Provide the (x, y) coordinate of the cell's center where the given text is located.  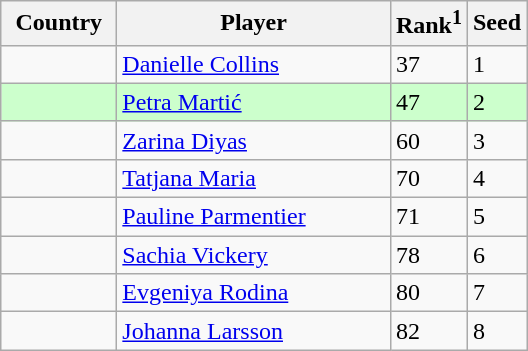
71 (428, 217)
Petra Martić (254, 102)
Evgeniya Rodina (254, 293)
8 (496, 331)
Pauline Parmentier (254, 217)
78 (428, 255)
Rank1 (428, 24)
70 (428, 178)
60 (428, 140)
2 (496, 102)
1 (496, 64)
Player (254, 24)
5 (496, 217)
Tatjana Maria (254, 178)
Sachia Vickery (254, 255)
Seed (496, 24)
6 (496, 255)
47 (428, 102)
Country (59, 24)
37 (428, 64)
4 (496, 178)
7 (496, 293)
Zarina Diyas (254, 140)
3 (496, 140)
82 (428, 331)
80 (428, 293)
Johanna Larsson (254, 331)
Danielle Collins (254, 64)
